Locate the cell with the specified text and output its [X, Y] center coordinate. 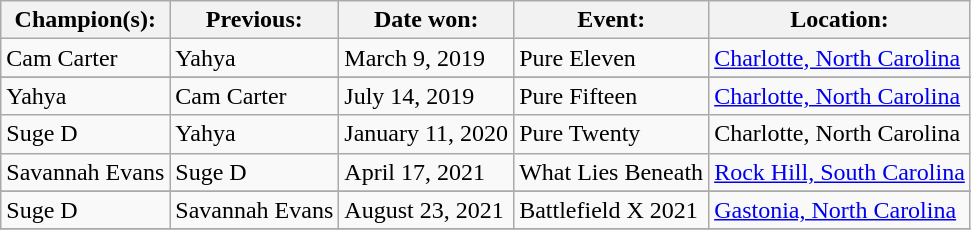
Pure Fifteen [612, 96]
Pure Twenty [612, 134]
July 14, 2019 [426, 96]
April 17, 2021 [426, 172]
Previous: [254, 20]
January 11, 2020 [426, 134]
Pure Eleven [612, 58]
Champion(s): [86, 20]
Date won: [426, 20]
Gastonia, North Carolina [840, 210]
Rock Hill, South Carolina [840, 172]
March 9, 2019 [426, 58]
What Lies Beneath [612, 172]
Location: [840, 20]
August 23, 2021 [426, 210]
Battlefield X 2021 [612, 210]
Event: [612, 20]
